Output the (X, Y) coordinate of the center of the cell containing the given text.  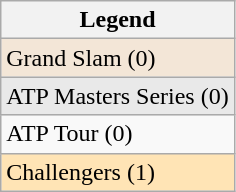
Legend (118, 20)
Challengers (1) (118, 172)
ATP Tour (0) (118, 134)
Grand Slam (0) (118, 58)
ATP Masters Series (0) (118, 96)
